Identify which cell holds the provided text, then report its [x, y] central coordinate. 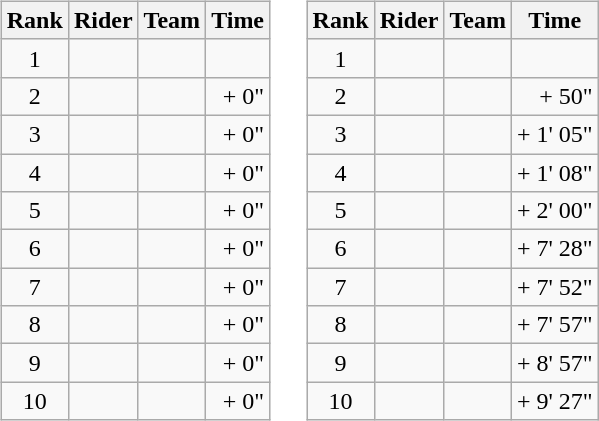
+ 7' 57" [554, 325]
+ 8' 57" [554, 363]
+ 9' 27" [554, 401]
+ 1' 05" [554, 134]
+ 2' 00" [554, 211]
+ 7' 28" [554, 249]
+ 7' 52" [554, 287]
+ 1' 08" [554, 173]
+ 50" [554, 96]
